Capture the cell that displays the provided text and extract its (X, Y) central coordinate. 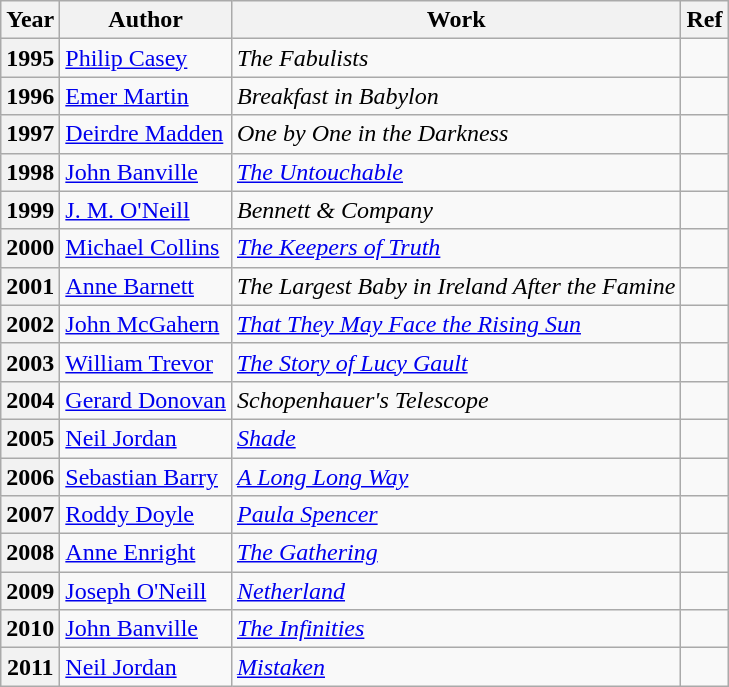
2007 (30, 515)
The Largest Baby in Ireland After the Famine (456, 286)
The Fabulists (456, 58)
J. M. O'Neill (146, 210)
Anne Enright (146, 553)
The Gathering (456, 553)
2001 (30, 286)
Work (456, 20)
The Untouchable (456, 172)
The Infinities (456, 629)
Michael Collins (146, 248)
The Story of Lucy Gault (456, 362)
2011 (30, 667)
2008 (30, 553)
Gerard Donovan (146, 400)
Author (146, 20)
Shade (456, 438)
Ref (704, 20)
Year (30, 20)
Joseph O'Neill (146, 591)
Emer Martin (146, 96)
Bennett & Company (456, 210)
A Long Long Way (456, 477)
John McGahern (146, 324)
2002 (30, 324)
That They May Face the Rising Sun (456, 324)
The Keepers of Truth (456, 248)
Sebastian Barry (146, 477)
2000 (30, 248)
1997 (30, 134)
1995 (30, 58)
1998 (30, 172)
2003 (30, 362)
2005 (30, 438)
Philip Casey (146, 58)
2004 (30, 400)
Mistaken (456, 667)
2006 (30, 477)
Anne Barnett (146, 286)
2009 (30, 591)
2010 (30, 629)
1999 (30, 210)
Deirdre Madden (146, 134)
One by One in the Darkness (456, 134)
Breakfast in Babylon (456, 96)
William Trevor (146, 362)
Roddy Doyle (146, 515)
Paula Spencer (456, 515)
1996 (30, 96)
Schopenhauer's Telescope (456, 400)
Netherland (456, 591)
